Determine the (X, Y) coordinate at the center of the cell enclosing the given text.  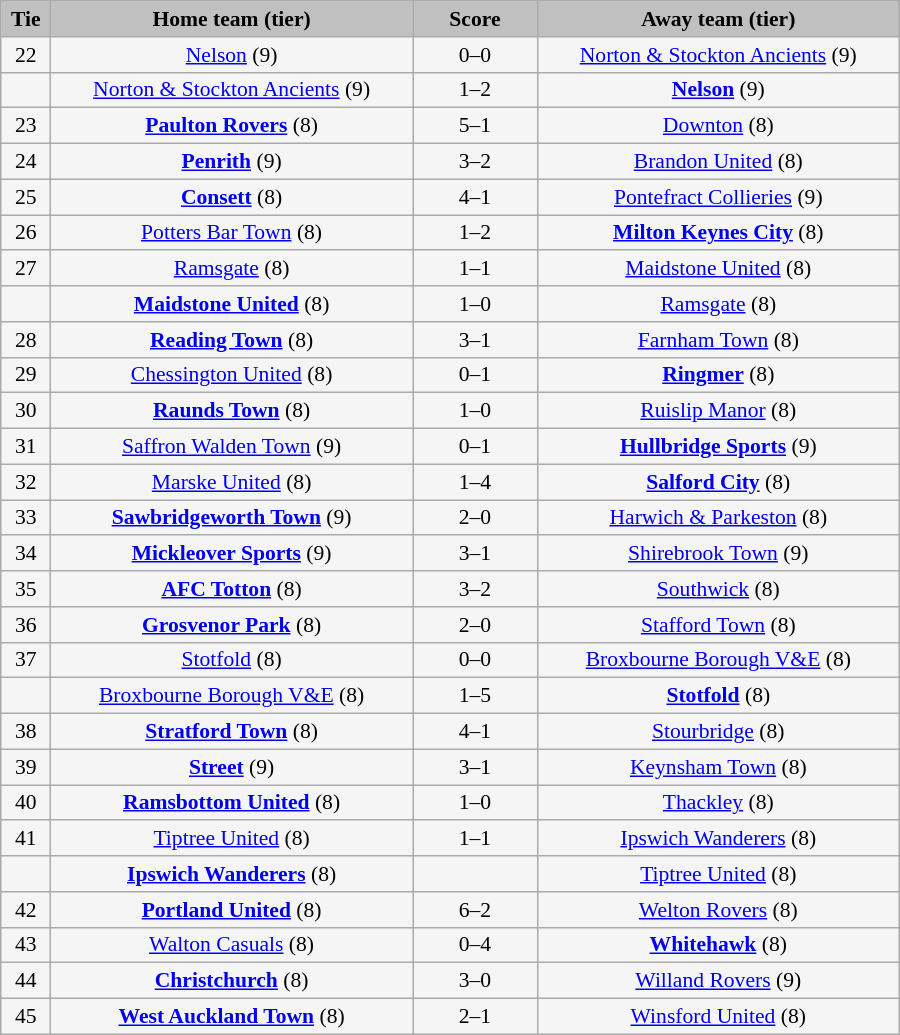
0–4 (476, 945)
Winsford United (8) (718, 1017)
33 (26, 518)
Marske United (8) (232, 482)
6–2 (476, 910)
Downton (8) (718, 126)
42 (26, 910)
37 (26, 660)
Thackley (8) (718, 803)
24 (26, 162)
1–5 (476, 696)
43 (26, 945)
Stratford Town (8) (232, 732)
Salford City (8) (718, 482)
Grosvenor Park (8) (232, 625)
Reading Town (8) (232, 340)
Hullbridge Sports (9) (718, 447)
3–0 (476, 981)
36 (26, 625)
Brandon United (8) (718, 162)
Welton Rovers (8) (718, 910)
40 (26, 803)
5–1 (476, 126)
Pontefract Collieries (9) (718, 197)
22 (26, 55)
Portland United (8) (232, 910)
29 (26, 375)
Milton Keynes City (8) (718, 233)
26 (26, 233)
Consett (8) (232, 197)
44 (26, 981)
1–4 (476, 482)
Farnham Town (8) (718, 340)
41 (26, 839)
Ramsbottom United (8) (232, 803)
Mickleover Sports (9) (232, 554)
Sawbridgeworth Town (9) (232, 518)
38 (26, 732)
Potters Bar Town (8) (232, 233)
Paulton Rovers (8) (232, 126)
39 (26, 767)
Walton Casuals (8) (232, 945)
Willand Rovers (9) (718, 981)
Street (9) (232, 767)
Christchurch (8) (232, 981)
Score (476, 19)
Penrith (9) (232, 162)
23 (26, 126)
Stourbridge (8) (718, 732)
Southwick (8) (718, 589)
Stafford Town (8) (718, 625)
Away team (tier) (718, 19)
AFC Totton (8) (232, 589)
West Auckland Town (8) (232, 1017)
Home team (tier) (232, 19)
Ruislip Manor (8) (718, 411)
Harwich & Parkeston (8) (718, 518)
28 (26, 340)
32 (26, 482)
Chessington United (8) (232, 375)
34 (26, 554)
Ringmer (8) (718, 375)
30 (26, 411)
Saffron Walden Town (9) (232, 447)
27 (26, 269)
31 (26, 447)
2–1 (476, 1017)
Raunds Town (8) (232, 411)
Whitehawk (8) (718, 945)
Tie (26, 19)
Keynsham Town (8) (718, 767)
25 (26, 197)
35 (26, 589)
Shirebrook Town (9) (718, 554)
45 (26, 1017)
